Determine the [x, y] coordinate at the center of the cell enclosing the given text.  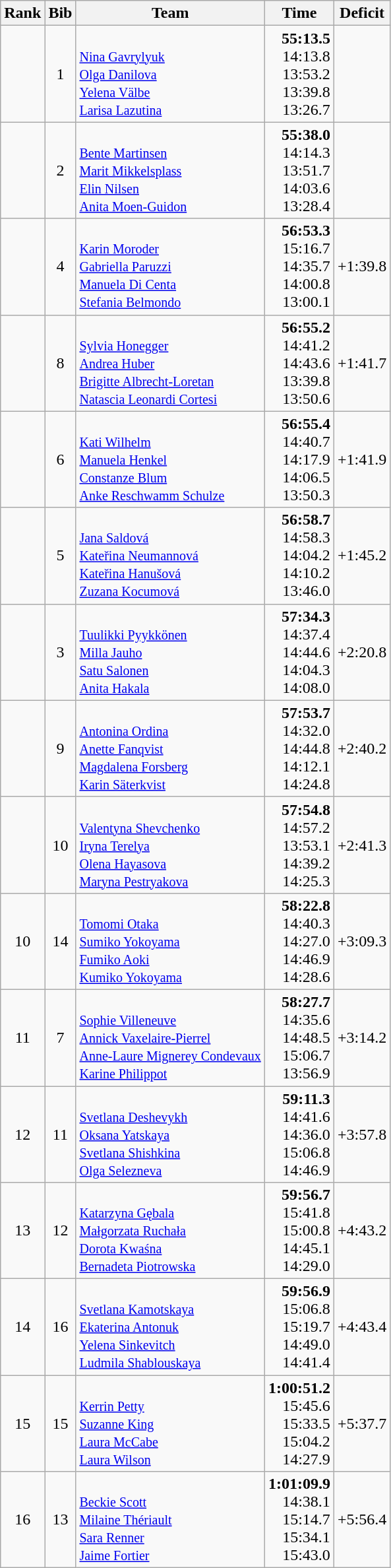
58:22.814:40.314:27.014:46.914:28.6 [299, 941]
56:58.714:58.314:04.214:10.213:46.0 [299, 556]
Katarzyna GębalaMałgorzata RuchałaDorota Kwaśna Bernadeta Piotrowska [170, 1231]
Nina GavrylyukOlga Danilova Yelena VälbeLarisa Lazutina [170, 74]
+1:39.8 [361, 267]
+1:41.9 [361, 459]
57:34.314:37.414:44.614:04.314:08.0 [299, 652]
Svetlana KamotskayaEkaterina AntonukYelena Sinkevitch Ludmila Shablouskaya [170, 1327]
1 [61, 74]
Karin MoroderGabriella ParuzziManuela Di Centa Stefania Belmondo [170, 267]
5 [61, 556]
Team [170, 13]
+2:41.3 [361, 845]
Svetlana DeshevykhOksana Yatskaya Svetlana ShishkinaOlga Selezneva [170, 1134]
6 [61, 459]
59:56.915:06.815:19.714:49.014:41.4 [299, 1327]
Bib [61, 13]
Tuulikki PyykkönenMilla JauhoSatu Salonen Anita Hakala [170, 652]
+2:20.8 [361, 652]
+4:43.4 [361, 1327]
56:55.414:40.714:17.914:06.513:50.3 [299, 459]
+3:14.2 [361, 1037]
Sylvia HoneggerAndrea HuberBrigitte Albrecht-Loretan Natascia Leonardi Cortesi [170, 363]
Beckie ScottMilaine ThériaultSara RennerJaime Fortier [170, 1520]
1:01:09.914:38.115:14.715:34.115:43.0 [299, 1520]
7 [61, 1037]
58:27.714:35.614:48.515:06.713:56.9 [299, 1037]
59:56.715:41.815:00.814:45.114:29.0 [299, 1231]
55:13.514:13.813:53.213:39.813:26.7 [299, 74]
+2:40.2 [361, 748]
Tomomi Otaka Sumiko YokoyamaFumiko AokiKumiko Yokoyama [170, 941]
+5:37.7 [361, 1423]
+3:09.3 [361, 941]
Deficit [361, 13]
9 [61, 748]
+3:57.8 [361, 1134]
2 [61, 170]
Sophie VilleneuveAnnick Vaxelaire-Pierrel Anne-Laure Mignerey CondevauxKarine Philippot [170, 1037]
+1:41.7 [361, 363]
8 [61, 363]
56:55.214:41.214:43.613:39.813:50.6 [299, 363]
Rank [22, 13]
4 [61, 267]
Time [299, 13]
+4:43.2 [361, 1231]
Bente MartinsenMarit MikkelsplassElin NilsenAnita Moen-Guidon [170, 170]
+1:45.2 [361, 556]
59:11.314:41.614:36.015:06.814:46.9 [299, 1134]
57:54.814:57.213:53.114:39.214:25.3 [299, 845]
Jana SaldováKateřina Neumannová Kateřina HanušováZuzana Kocumová [170, 556]
Antonina OrdinaAnette FanqvistMagdalena Forsberg Karin Säterkvist [170, 748]
55:38.014:14.313:51.714:03.613:28.4 [299, 170]
3 [61, 652]
56:53.315:16.714:35.714:00.813:00.1 [299, 267]
Valentyna Shevchenko Iryna TerelyaOlena HayasovaMaryna Pestryakova [170, 845]
57:53.714:32.014:44.814:12.114:24.8 [299, 748]
+5:56.4 [361, 1520]
Kati WilhelmManuela HenkelConstanze BlumAnke Reschwamm Schulze [170, 459]
Kerrin PettySuzanne KingLaura McCabe Laura Wilson [170, 1423]
1:00:51.215:45.615:33.515:04.214:27.9 [299, 1423]
